Provide the (X, Y) coordinate of the cell's center where the given text is located.  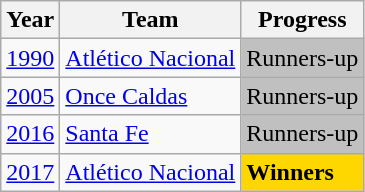
2016 (30, 134)
Year (30, 20)
Santa Fe (150, 134)
Progress (302, 20)
Team (150, 20)
Once Caldas (150, 96)
1990 (30, 58)
2005 (30, 96)
2017 (30, 172)
Winners (302, 172)
